Search for the cell housing the specified text and yield its [x, y] center coordinate. 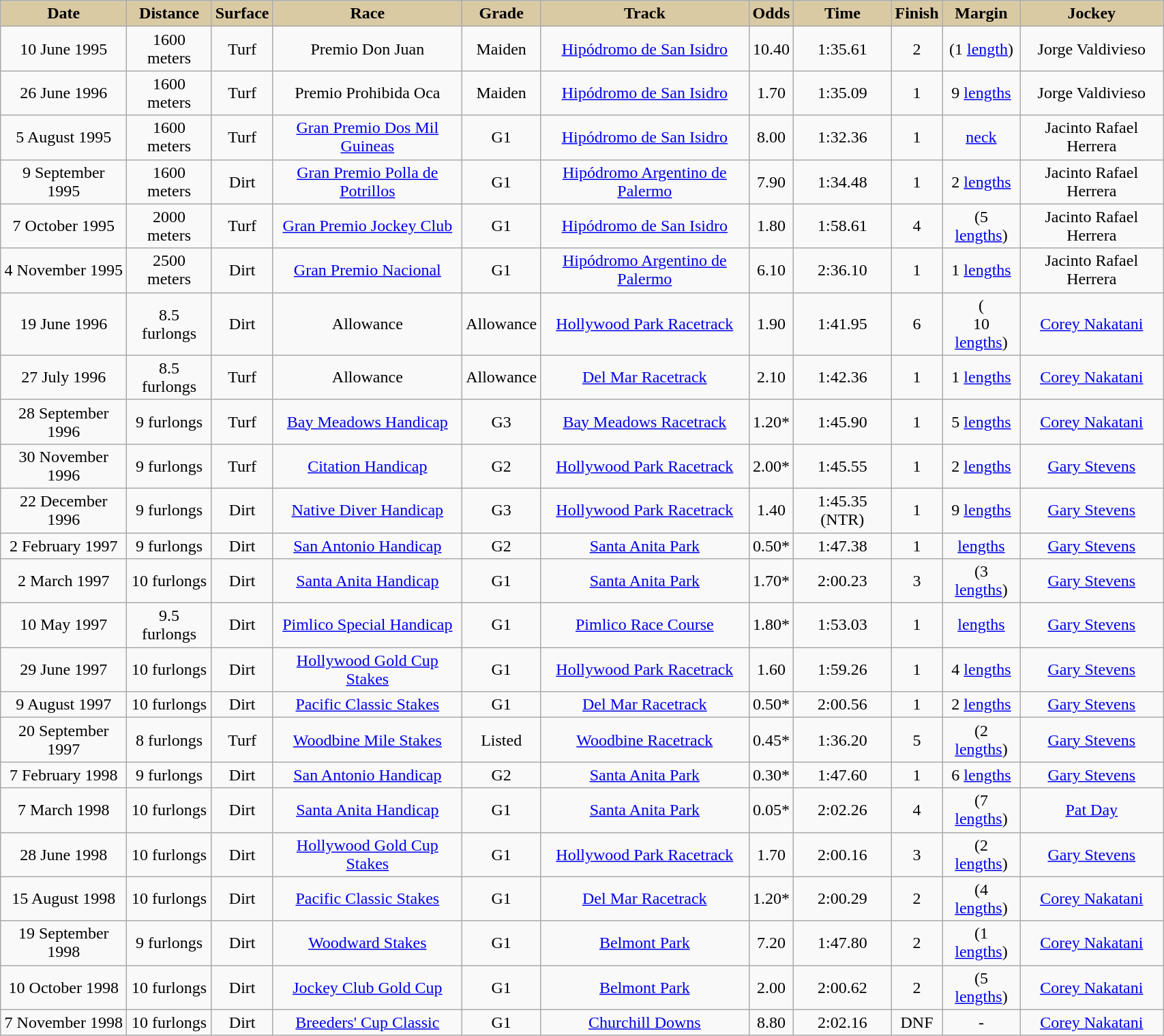
19 June 1996 [64, 324]
Premio Prohibida Oca [368, 93]
1:34.48 [843, 181]
2:00.23 [843, 581]
1:36.20 [843, 740]
2.00* [771, 466]
0.30* [771, 775]
Finish [916, 14]
Native Diver Handicap [368, 510]
8.00 [771, 138]
1:32.36 [843, 138]
28 June 1998 [64, 855]
1.70* [771, 581]
2.00 [771, 987]
26 June 1996 [64, 93]
2:02.16 [843, 1022]
1:47.80 [843, 943]
2:00.62 [843, 987]
1.40 [771, 510]
2:00.29 [843, 898]
Gran Premio Polla de Potrillos [368, 181]
4 lengths [981, 669]
7.90 [771, 181]
Bay Meadows Handicap [368, 421]
1:35.09 [843, 93]
0.05* [771, 810]
1:58.61 [843, 226]
(10 lengths) [981, 324]
Jockey [1092, 14]
1.60 [771, 669]
Gran Premio Jockey Club [368, 226]
Premio Don Juan [368, 49]
(4 lengths) [981, 898]
1:53.03 [843, 626]
1:41.95 [843, 324]
1:35.61 [843, 49]
Gran Premio Nacional [368, 270]
Citation Handicap [368, 466]
4 November 1995 [64, 270]
2:02.26 [843, 810]
5 lengths [981, 421]
Gran Premio Dos Mil Guineas [368, 138]
Bay Meadows Racetrack [645, 421]
7 November 1998 [64, 1022]
Odds [771, 14]
1.90 [771, 324]
1:45.90 [843, 421]
(7 lengths) [981, 810]
Date [64, 14]
Woodward Stakes [368, 943]
2:00.16 [843, 855]
Woodbine Racetrack [645, 740]
30 November 1996 [64, 466]
neck [981, 138]
7 February 1998 [64, 775]
2 March 1997 [64, 581]
1:47.60 [843, 775]
Breeders' Cup Classic [368, 1022]
2 February 1997 [64, 546]
(1 lengths) [981, 943]
5 August 1995 [64, 138]
Pat Day [1092, 810]
Margin [981, 14]
7 October 1995 [64, 226]
9.5 furlongs [169, 626]
Pimlico Special Handicap [368, 626]
27 July 1996 [64, 378]
8.80 [771, 1022]
2.10 [771, 378]
10 June 1995 [64, 49]
Distance [169, 14]
22 December 1996 [64, 510]
6 [916, 324]
Surface [242, 14]
1.80* [771, 626]
6.10 [771, 270]
2000 meters [169, 226]
2:00.56 [843, 705]
1:45.55 [843, 466]
(1 length) [981, 49]
1:59.26 [843, 669]
8 furlongs [169, 740]
Jockey Club Gold Cup [368, 987]
1.80 [771, 226]
Churchill Downs [645, 1022]
15 August 1998 [64, 898]
2500 meters [169, 270]
20 September 1997 [64, 740]
Time [843, 14]
19 September 1998 [64, 943]
1:42.36 [843, 378]
7 March 1998 [64, 810]
10 October 1998 [64, 987]
10.40 [771, 49]
Grade [502, 14]
1:45.35 (NTR) [843, 510]
Listed [502, 740]
9 August 1997 [64, 705]
DNF [916, 1022]
Race [368, 14]
2:36.10 [843, 270]
5 [916, 740]
10 May 1997 [64, 626]
28 September 1996 [64, 421]
0.45* [771, 740]
6 lengths [981, 775]
9 September 1995 [64, 181]
Track [645, 14]
7.20 [771, 943]
(3 lengths) [981, 581]
1:47.38 [843, 546]
- [981, 1022]
29 June 1997 [64, 669]
Pimlico Race Course [645, 626]
Woodbine Mile Stakes [368, 740]
